Output the (x, y) coordinate of the center of the cell containing the given text.  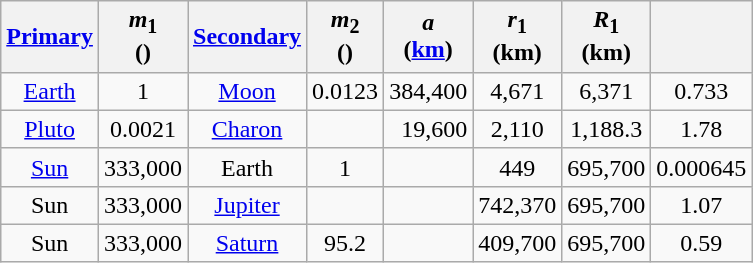
a(km) (428, 36)
742,370 (518, 205)
Pluto (50, 129)
Charon (248, 129)
1.07 (702, 205)
m1() (142, 36)
R1(km) (606, 36)
19,600 (428, 129)
Saturn (248, 243)
0.000645 (702, 167)
Jupiter (248, 205)
r1(km) (518, 36)
Secondary (248, 36)
Moon (248, 91)
0.59 (702, 243)
m2() (346, 36)
6,371 (606, 91)
0.733 (702, 91)
0.0123 (346, 91)
1,188.3 (606, 129)
95.2 (346, 243)
384,400 (428, 91)
4,671 (518, 91)
409,700 (518, 243)
0.0021 (142, 129)
Primary (50, 36)
1.78 (702, 129)
2,110 (518, 129)
449 (518, 167)
